Find where the given text appears and provide that cell's center as [X, Y] coordinate. 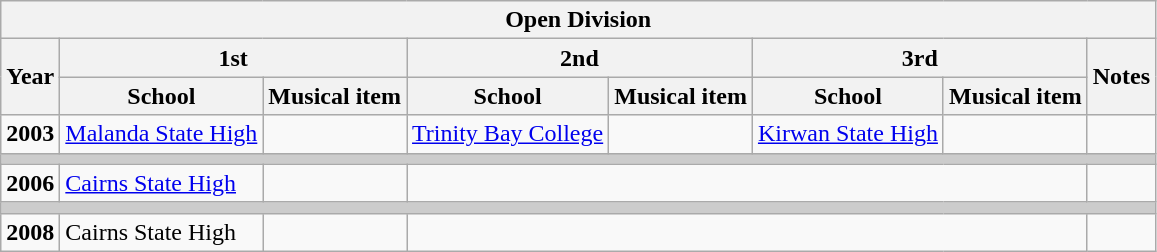
Kirwan State High [848, 134]
1st [234, 58]
Open Division [578, 20]
3rd [920, 58]
2006 [30, 183]
Year [30, 77]
Notes [1121, 77]
2008 [30, 232]
Malanda State High [162, 134]
2003 [30, 134]
Trinity Bay College [508, 134]
2nd [580, 58]
